Provide the (x, y) coordinate of the cell's center where the given text is located.  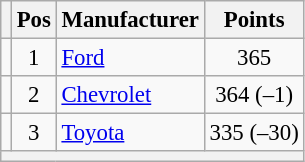
Chevrolet (130, 95)
Toyota (130, 133)
Manufacturer (130, 20)
364 (–1) (254, 95)
Ford (130, 58)
1 (34, 58)
365 (254, 58)
Pos (34, 20)
335 (–30) (254, 133)
3 (34, 133)
Points (254, 20)
2 (34, 95)
